Pinpoint the cell where the given text exists, returning its [X, Y] midpoint coordinate. 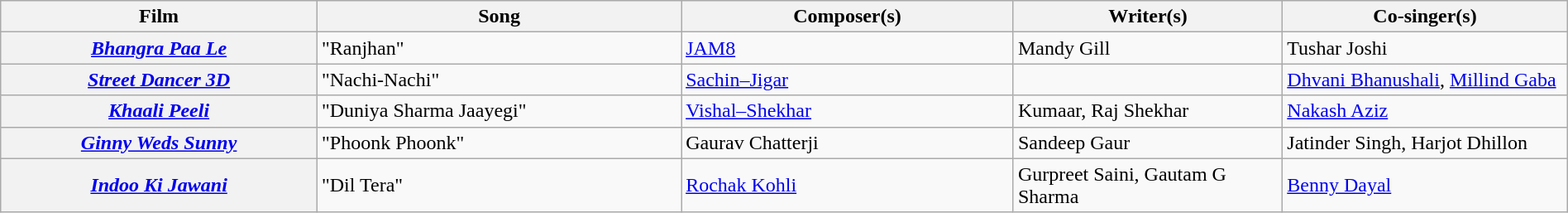
Gaurav Chatterji [848, 143]
JAM8 [848, 48]
Film [159, 17]
Indoo Ki Jawani [159, 186]
Dhvani Bhanushali, Millind Gaba [1425, 80]
Bhangra Paa Le [159, 48]
"Phoonk Phoonk" [499, 143]
Rochak Kohli [848, 186]
Mandy Gill [1148, 48]
"Duniya Sharma Jaayegi" [499, 111]
Gurpreet Saini, Gautam G Sharma [1148, 186]
Jatinder Singh, Harjot Dhillon [1425, 143]
"Ranjhan" [499, 48]
Benny Dayal [1425, 186]
Vishal–Shekhar [848, 111]
Sachin–Jigar [848, 80]
Song [499, 17]
Khaali Peeli [159, 111]
Tushar Joshi [1425, 48]
Ginny Weds Sunny [159, 143]
Street Dancer 3D [159, 80]
Kumaar, Raj Shekhar [1148, 111]
"Dil Tera" [499, 186]
Composer(s) [848, 17]
Co-singer(s) [1425, 17]
"Nachi-Nachi" [499, 80]
Nakash Aziz [1425, 111]
Writer(s) [1148, 17]
Sandeep Gaur [1148, 143]
